For the text-containing cell, return its midpoint in (X, Y) coordinate format. 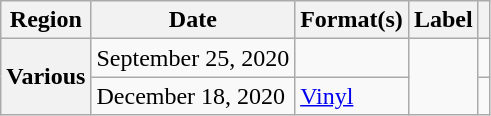
Date (193, 20)
Vinyl (352, 96)
December 18, 2020 (193, 96)
September 25, 2020 (193, 58)
Label (443, 20)
Various (46, 77)
Format(s) (352, 20)
Region (46, 20)
